Output the [x, y] coordinate of the center of the cell containing the given text.  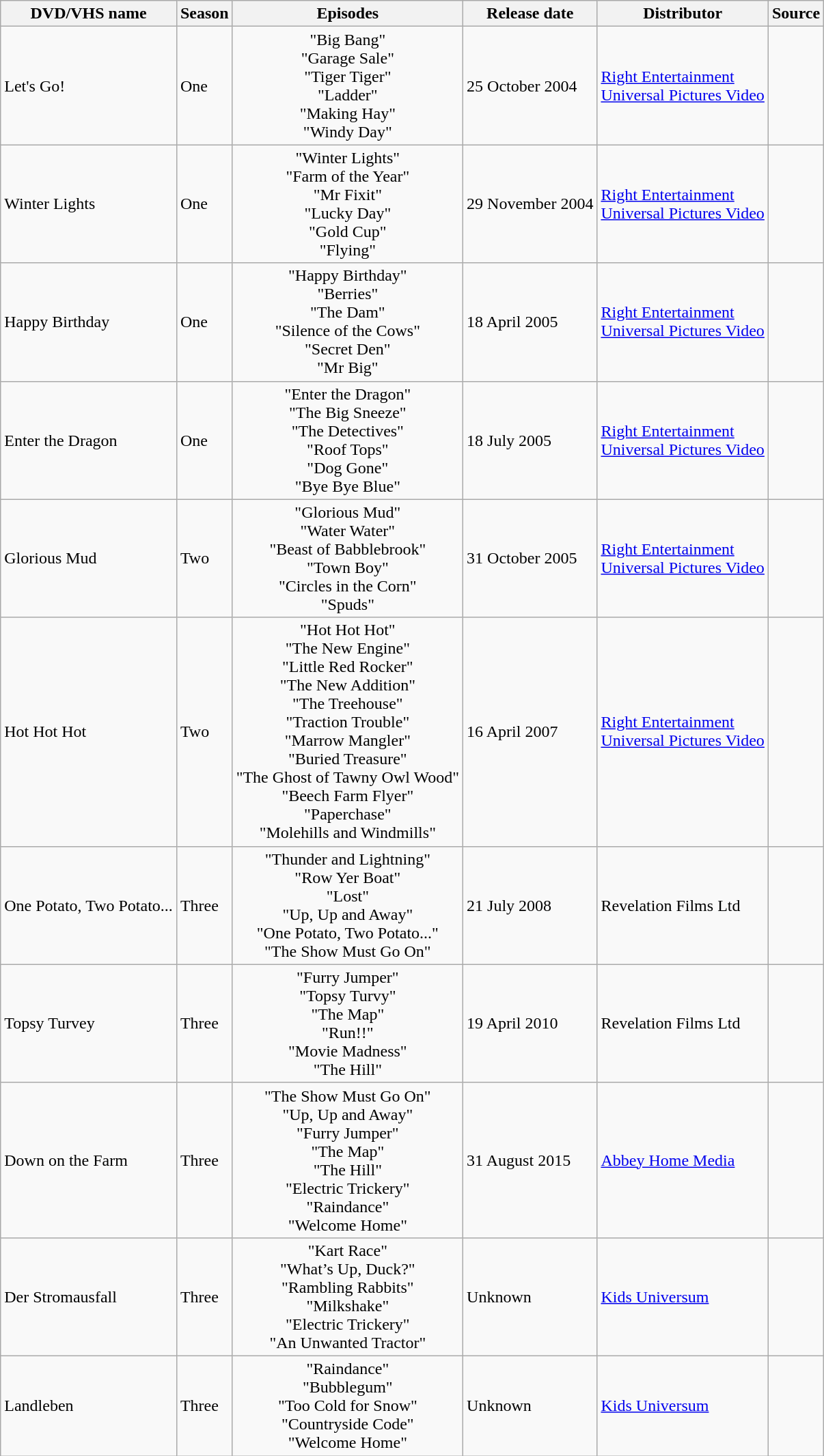
31 August 2015 [530, 1160]
Hot Hot Hot [89, 732]
18 April 2005 [530, 322]
"Winter Lights""Farm of the Year""Mr Fixit""Lucky Day""Gold Cup""Flying" [347, 204]
Topsy Turvey [89, 1023]
"Enter the Dragon""The Big Sneeze""The Detectives""Roof Tops""Dog Gone""Bye Bye Blue" [347, 440]
19 April 2010 [530, 1023]
DVD/VHS name [89, 14]
29 November 2004 [530, 204]
Season [204, 14]
Enter the Dragon [89, 440]
Abbey Home Media [683, 1160]
Episodes [347, 14]
Landleben [89, 1405]
25 October 2004 [530, 86]
Distributor [683, 14]
"The Show Must Go On""Up, Up and Away""Furry Jumper""The Map""The Hill""Electric Trickery""Raindance""Welcome Home" [347, 1160]
One Potato, Two Potato... [89, 906]
"Kart Race""What’s Up, Duck?""Rambling Rabbits""Milkshake""Electric Trickery""An Unwanted Tractor" [347, 1296]
21 July 2008 [530, 906]
Glorious Mud [89, 559]
"Glorious Mud""Water Water""Beast of Babblebrook""Town Boy""Circles in the Corn""Spuds" [347, 559]
18 July 2005 [530, 440]
Der Stromausfall [89, 1296]
Happy Birthday [89, 322]
Release date [530, 14]
16 April 2007 [530, 732]
Let's Go! [89, 86]
31 October 2005 [530, 559]
Winter Lights [89, 204]
Down on the Farm [89, 1160]
Source [795, 14]
"Happy Birthday""Berries""The Dam""Silence of the Cows""Secret Den""Mr Big" [347, 322]
"Raindance""Bubblegum""Too Cold for Snow""Countryside Code""Welcome Home" [347, 1405]
"Thunder and Lightning""Row Yer Boat""Lost""Up, Up and Away""One Potato, Two Potato...""The Show Must Go On" [347, 906]
"Furry Jumper""Topsy Turvy""The Map""Run!!""Movie Madness""The Hill" [347, 1023]
"Big Bang""Garage Sale""Tiger Tiger""Ladder""Making Hay""Windy Day" [347, 86]
